Return the (x, y) coordinate for the center point of the cell that contains the specified text.  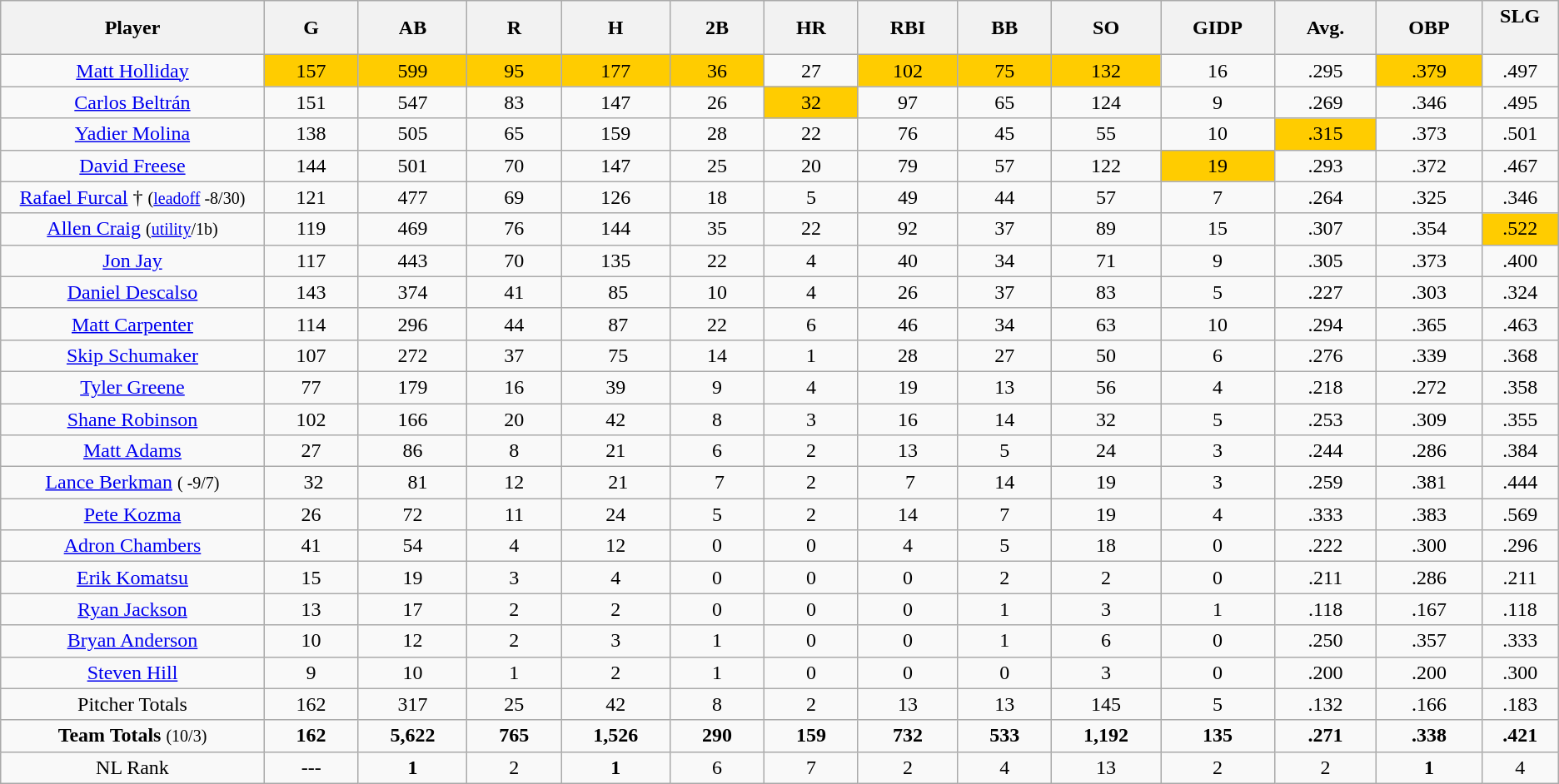
.325 (1429, 197)
.132 (1325, 704)
290 (718, 736)
.384 (1520, 451)
.222 (1325, 546)
.271 (1325, 736)
.293 (1325, 166)
56 (1106, 387)
R (515, 28)
81 (413, 483)
92 (908, 229)
.358 (1520, 387)
.357 (1429, 641)
RBI (908, 28)
505 (413, 134)
126 (616, 197)
121 (311, 197)
1,192 (1106, 736)
SO (1106, 28)
.305 (1325, 261)
.467 (1520, 166)
.227 (1325, 292)
599 (413, 71)
114 (311, 324)
.244 (1325, 451)
122 (1106, 166)
69 (515, 197)
87 (616, 324)
Matt Holliday (132, 71)
.354 (1429, 229)
David Freese (132, 166)
443 (413, 261)
145 (1106, 704)
54 (413, 546)
.309 (1429, 419)
Yadier Molina (132, 134)
GIDP (1218, 28)
Shane Robinson (132, 419)
.383 (1429, 514)
Tyler Greene (132, 387)
BB (1004, 28)
.355 (1520, 419)
.379 (1429, 71)
Daniel Descalso (132, 292)
.272 (1429, 387)
SLG (1520, 28)
HR (811, 28)
.269 (1325, 102)
.307 (1325, 229)
OBP (1429, 28)
.259 (1325, 483)
177 (616, 71)
Matt Adams (132, 451)
45 (1004, 134)
AB (413, 28)
.372 (1429, 166)
86 (413, 451)
Allen Craig (utility/1b) (132, 229)
166 (413, 419)
2B (718, 28)
124 (1106, 102)
.338 (1429, 736)
117 (311, 261)
469 (413, 229)
.183 (1520, 704)
107 (311, 355)
.315 (1325, 134)
.218 (1325, 387)
36 (718, 71)
Player (132, 28)
.522 (1520, 229)
296 (413, 324)
151 (311, 102)
.365 (1429, 324)
50 (1106, 355)
79 (908, 166)
.303 (1429, 292)
.421 (1520, 736)
Skip Schumaker (132, 355)
119 (311, 229)
.294 (1325, 324)
17 (413, 609)
Bryan Anderson (132, 641)
39 (616, 387)
Team Totals (10/3) (132, 736)
138 (311, 134)
272 (413, 355)
89 (1106, 229)
Steven Hill (132, 672)
Carlos Beltrán (132, 102)
.501 (1520, 134)
5,622 (413, 736)
Erik Komatsu (132, 578)
35 (718, 229)
72 (413, 514)
77 (311, 387)
.166 (1429, 704)
Lance Berkman ( -9/7) (132, 483)
1,526 (616, 736)
501 (413, 166)
.324 (1520, 292)
63 (1106, 324)
143 (311, 292)
317 (413, 704)
.250 (1325, 641)
179 (413, 387)
.444 (1520, 483)
Adron Chambers (132, 546)
157 (311, 71)
Pete Kozma (132, 514)
.400 (1520, 261)
132 (1106, 71)
H (616, 28)
85 (616, 292)
Jon Jay (132, 261)
533 (1004, 736)
.339 (1429, 355)
--- (311, 767)
.381 (1429, 483)
.276 (1325, 355)
95 (515, 71)
G (311, 28)
374 (413, 292)
55 (1106, 134)
765 (515, 736)
Rafael Furcal † (leadoff -8/30) (132, 197)
.167 (1429, 609)
.463 (1520, 324)
49 (908, 197)
.495 (1520, 102)
.253 (1325, 419)
NL Rank (132, 767)
.296 (1520, 546)
732 (908, 736)
477 (413, 197)
97 (908, 102)
11 (515, 514)
Pitcher Totals (132, 704)
547 (413, 102)
.368 (1520, 355)
Avg. (1325, 28)
71 (1106, 261)
.295 (1325, 71)
.264 (1325, 197)
46 (908, 324)
Matt Carpenter (132, 324)
40 (908, 261)
Ryan Jackson (132, 609)
.497 (1520, 71)
.569 (1520, 514)
